Capture the cell that displays the provided text and extract its (X, Y) central coordinate. 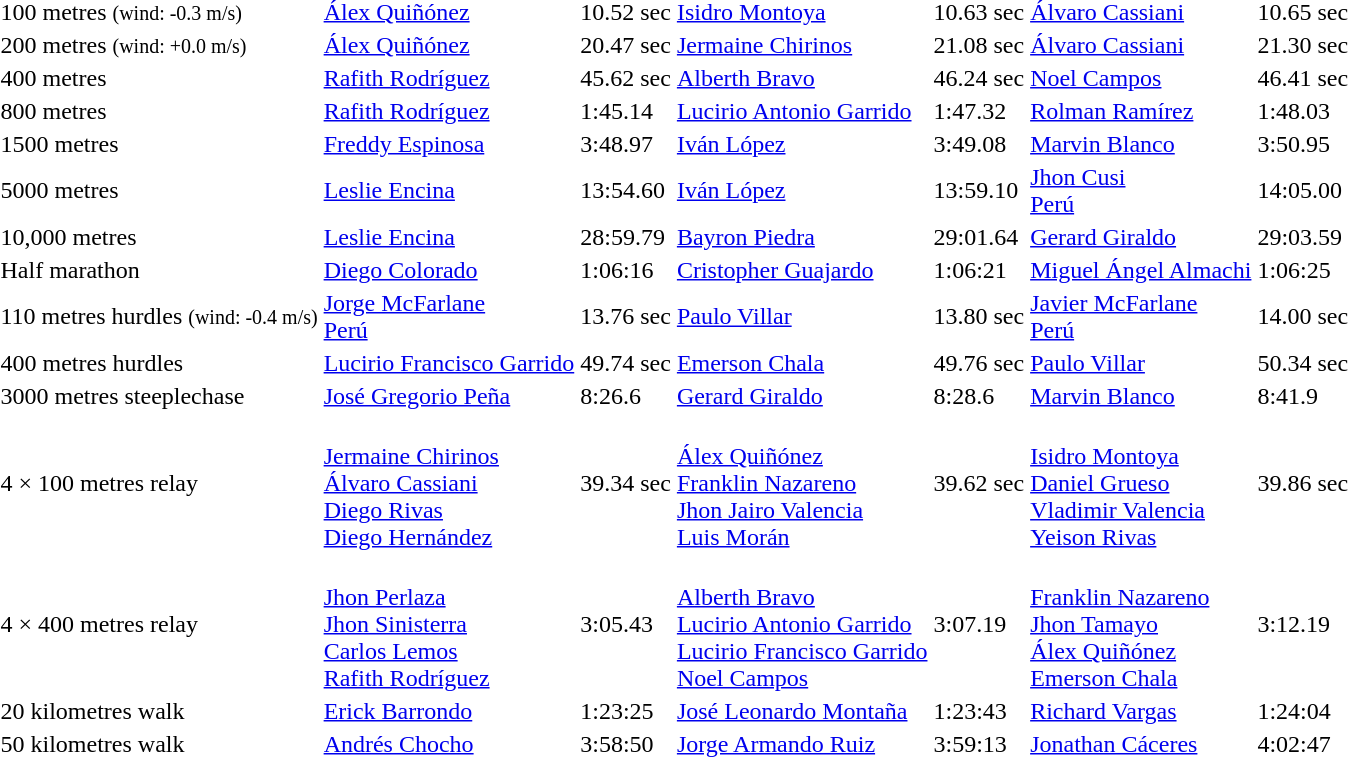
21.08 sec (979, 45)
28:59.79 (626, 237)
Jhon Cusi Perú (1141, 190)
Álex QuiñónezFranklin NazarenoJhon Jairo ValenciaLuis Morán (802, 483)
8:28.6 (979, 396)
Alberth Bravo (802, 78)
8:26.6 (626, 396)
Álvaro Cassiani (1141, 45)
Cristopher Guajardo (802, 270)
49.74 sec (626, 363)
José Leonardo Montaña (802, 711)
1:06:21 (979, 270)
39.34 sec (626, 483)
13.80 sec (979, 316)
1:06:16 (626, 270)
45.62 sec (626, 78)
Franklin NazarenoJhon TamayoÁlex QuiñónezEmerson Chala (1141, 624)
1:23:25 (626, 711)
49.76 sec (979, 363)
Jorge McFarlane Perú (449, 316)
Jermaine ChirinosÁlvaro CassianiDiego RivasDiego Hernández (449, 483)
46.24 sec (979, 78)
1:45.14 (626, 111)
Bayron Piedra (802, 237)
Rolman Ramírez (1141, 111)
Diego Colorado (449, 270)
13.76 sec (626, 316)
3:48.97 (626, 144)
1:23:43 (979, 711)
Jhon PerlazaJhon SinisterraCarlos LemosRafith Rodríguez (449, 624)
29:01.64 (979, 237)
Alberth BravoLucirio Antonio GarridoLucirio Francisco GarridoNoel Campos (802, 624)
José Gregorio Peña (449, 396)
Isidro MontoyaDaniel GruesoVladimir ValenciaYeison Rivas (1141, 483)
Álex Quiñónez (449, 45)
Jermaine Chirinos (802, 45)
13:54.60 (626, 190)
Javier McFarlane Perú (1141, 316)
20.47 sec (626, 45)
Miguel Ángel Almachi (1141, 270)
Emerson Chala (802, 363)
13:59.10 (979, 190)
Lucirio Francisco Garrido (449, 363)
39.62 sec (979, 483)
Lucirio Antonio Garrido (802, 111)
Erick Barrondo (449, 711)
3:05.43 (626, 624)
Richard Vargas (1141, 711)
3:07.19 (979, 624)
3:49.08 (979, 144)
1:47.32 (979, 111)
Freddy Espinosa (449, 144)
Noel Campos (1141, 78)
